Find where the given text appears and provide that cell's center as [x, y] coordinate. 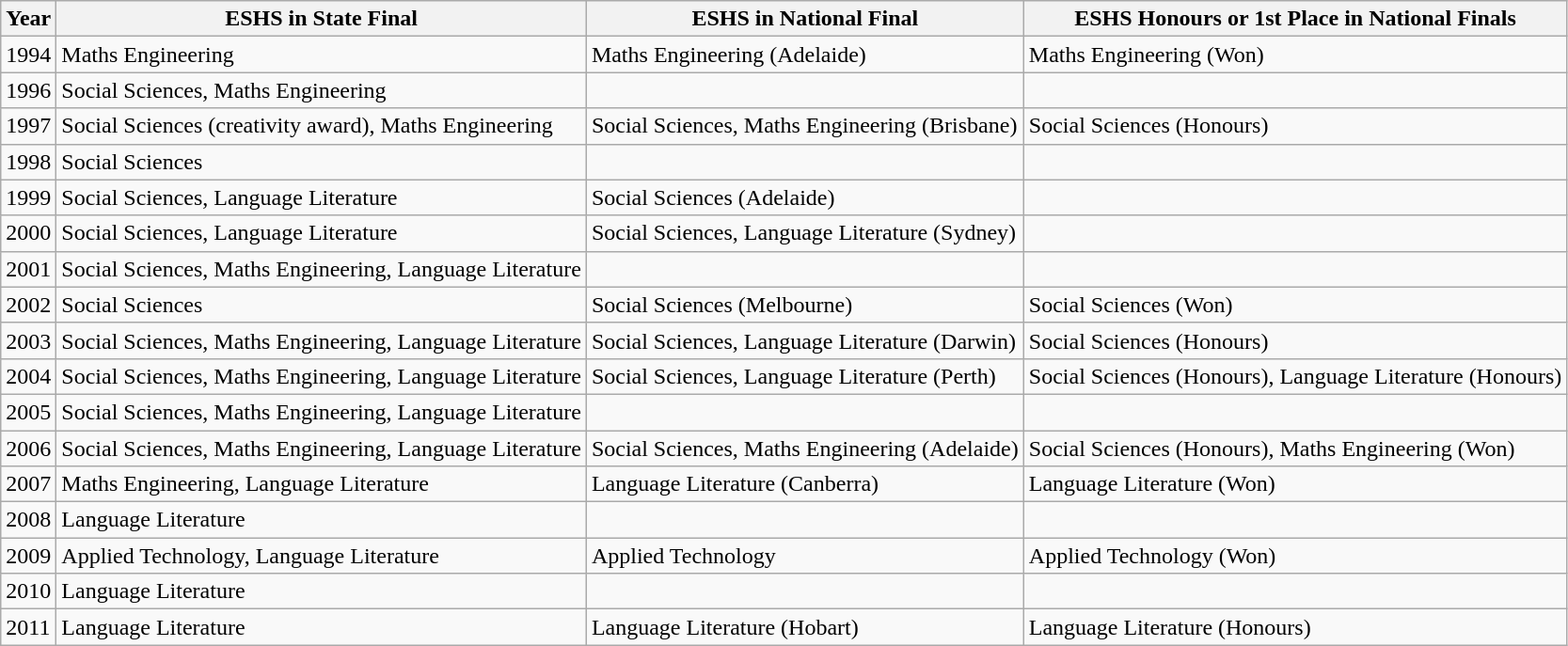
ESHS in State Final [322, 19]
2008 [28, 520]
Maths Engineering, Language Literature [322, 484]
2005 [28, 412]
Year [28, 19]
Applied Technology [805, 556]
Social Sciences (Won) [1295, 305]
ESHS Honours or 1st Place in National Finals [1295, 19]
1997 [28, 126]
1996 [28, 90]
2011 [28, 627]
Applied Technology (Won) [1295, 556]
1998 [28, 162]
Social Sciences (Melbourne) [805, 305]
Social Sciences (Honours), Language Literature (Honours) [1295, 376]
Maths Engineering (Adelaide) [805, 55]
Language Literature (Canberra) [805, 484]
Social Sciences, Maths Engineering (Adelaide) [805, 449]
Social Sciences, Maths Engineering (Brisbane) [805, 126]
1999 [28, 197]
2001 [28, 269]
2010 [28, 591]
Social Sciences (Adelaide) [805, 197]
Social Sciences, Language Literature (Perth) [805, 376]
Maths Engineering [322, 55]
Applied Technology, Language Literature [322, 556]
2007 [28, 484]
2002 [28, 305]
Language Literature (Honours) [1295, 627]
2003 [28, 340]
1994 [28, 55]
Social Sciences, Language Literature (Darwin) [805, 340]
Social Sciences, Language Literature (Sydney) [805, 233]
Social Sciences (creativity award), Maths Engineering [322, 126]
2000 [28, 233]
Social Sciences (Honours), Maths Engineering (Won) [1295, 449]
2006 [28, 449]
Social Sciences, Maths Engineering [322, 90]
Language Literature (Won) [1295, 484]
2009 [28, 556]
Language Literature (Hobart) [805, 627]
ESHS in National Final [805, 19]
2004 [28, 376]
Maths Engineering (Won) [1295, 55]
